Provide the [x, y] coordinate of the cell's center where the given text is located.  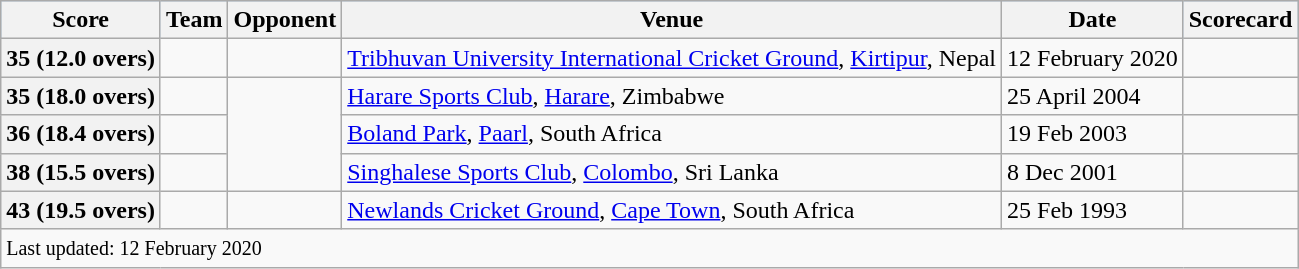
Singhalese Sports Club, Colombo, Sri Lanka [672, 172]
Boland Park, Paarl, South Africa [672, 134]
Opponent [285, 20]
36 (18.4 overs) [81, 134]
35 (18.0 overs) [81, 96]
Team [194, 20]
35 (12.0 overs) [81, 58]
38 (15.5 overs) [81, 172]
Scorecard [1240, 20]
25 April 2004 [1093, 96]
12 February 2020 [1093, 58]
43 (19.5 overs) [81, 210]
Newlands Cricket Ground, Cape Town, South Africa [672, 210]
Venue [672, 20]
Score [81, 20]
Tribhuvan University International Cricket Ground, Kirtipur, Nepal [672, 58]
Harare Sports Club, Harare, Zimbabwe [672, 96]
19 Feb 2003 [1093, 134]
Last updated: 12 February 2020 [650, 248]
8 Dec 2001 [1093, 172]
25 Feb 1993 [1093, 210]
Date [1093, 20]
